Return the (x, y) coordinate for the center point of the cell that contains the specified text.  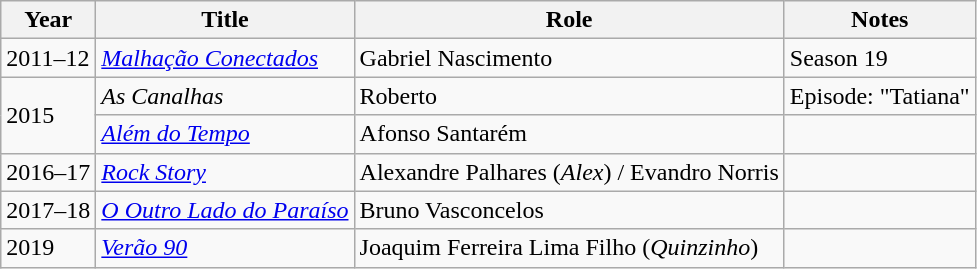
Bruno Vasconcelos (569, 210)
Gabriel Nascimento (569, 58)
Role (569, 20)
2019 (48, 248)
Title (225, 20)
Verão 90 (225, 248)
Afonso Santarém (569, 134)
Notes (880, 20)
Alexandre Palhares (Alex) / Evandro Norris (569, 172)
Episode: "Tatiana" (880, 96)
2015 (48, 115)
Malhação Conectados (225, 58)
2017–18 (48, 210)
2011–12 (48, 58)
Year (48, 20)
O Outro Lado do Paraíso (225, 210)
Roberto (569, 96)
Joaquim Ferreira Lima Filho (Quinzinho) (569, 248)
2016–17 (48, 172)
Além do Tempo (225, 134)
Season 19 (880, 58)
Rock Story (225, 172)
As Canalhas (225, 96)
